Return the (x, y) coordinate for the center point of the cell that contains the specified text.  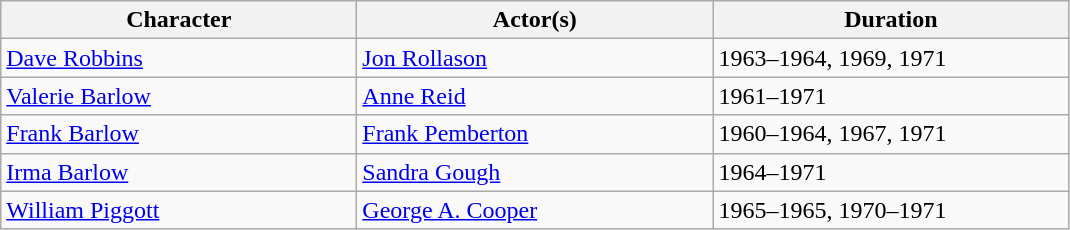
Actor(s) (535, 20)
Jon Rollason (535, 58)
Anne Reid (535, 96)
Valerie Barlow (179, 96)
1963–1964, 1969, 1971 (891, 58)
Frank Barlow (179, 134)
Dave Robbins (179, 58)
1960–1964, 1967, 1971 (891, 134)
William Piggott (179, 210)
1964–1971 (891, 172)
Character (179, 20)
Frank Pemberton (535, 134)
Irma Barlow (179, 172)
Sandra Gough (535, 172)
1965–1965, 1970–1971 (891, 210)
George A. Cooper (535, 210)
Duration (891, 20)
1961–1971 (891, 96)
